Capture the cell that displays the provided text and extract its (x, y) central coordinate. 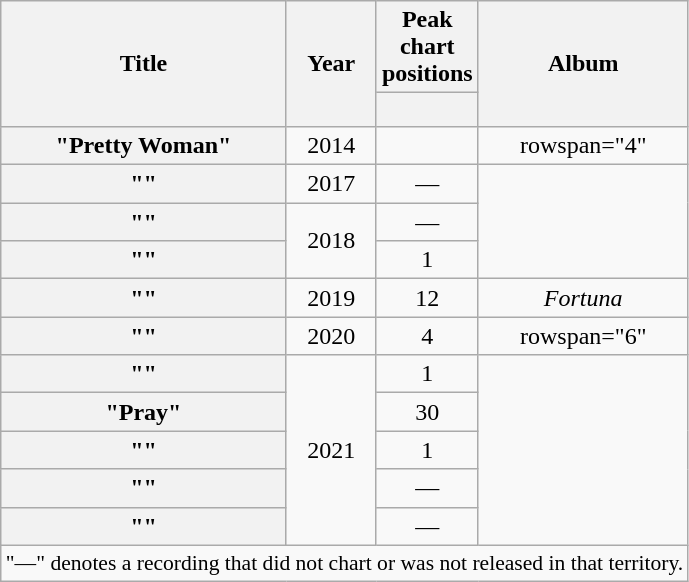
2014 (331, 145)
30 (427, 412)
2020 (331, 336)
2019 (331, 298)
rowspan="4" (583, 145)
12 (427, 298)
2018 (331, 241)
Title (144, 64)
2021 (331, 450)
Album (583, 64)
"Pretty Woman" (144, 145)
2017 (331, 184)
Peakchartpositions (427, 47)
rowspan="6" (583, 336)
"—" denotes a recording that did not chart or was not released in that territory. (345, 563)
Year (331, 64)
"Pray" (144, 412)
4 (427, 336)
Fortuna (583, 298)
